Pinpoint the cell where the given text exists, returning its (X, Y) midpoint coordinate. 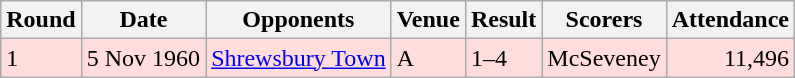
Opponents (299, 20)
Round (41, 20)
Result (503, 20)
A (428, 58)
Shrewsbury Town (299, 58)
5 Nov 1960 (143, 58)
Scorers (604, 20)
Attendance (730, 20)
Venue (428, 20)
McSeveney (604, 58)
Date (143, 20)
11,496 (730, 58)
1 (41, 58)
1–4 (503, 58)
